Determine the [x, y] coordinate at the center of the cell enclosing the given text.  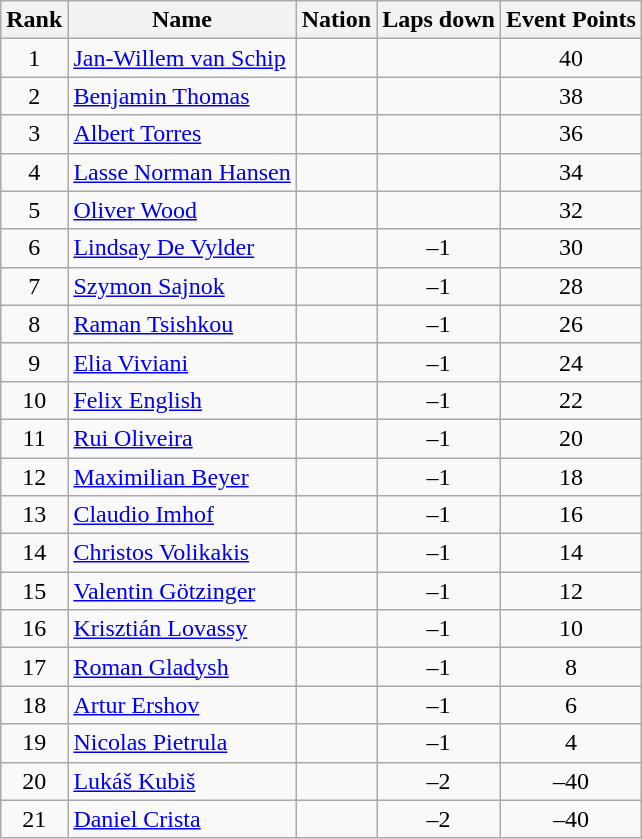
24 [570, 362]
Benjamin Thomas [182, 96]
30 [570, 248]
9 [34, 362]
Artur Ershov [182, 705]
34 [570, 172]
Maximilian Beyer [182, 477]
Rui Oliveira [182, 438]
22 [570, 400]
2 [34, 96]
Rank [34, 20]
Raman Tsishkou [182, 324]
Lindsay De Vylder [182, 248]
Event Points [570, 20]
Valentin Götzinger [182, 591]
36 [570, 134]
Szymon Sajnok [182, 286]
Nation [336, 20]
Nicolas Pietrula [182, 743]
Lasse Norman Hansen [182, 172]
13 [34, 515]
1 [34, 58]
40 [570, 58]
Elia Viviani [182, 362]
21 [34, 819]
Laps down [439, 20]
Christos Volikakis [182, 553]
15 [34, 591]
Albert Torres [182, 134]
3 [34, 134]
Claudio Imhof [182, 515]
28 [570, 286]
5 [34, 210]
Roman Gladysh [182, 667]
Krisztián Lovassy [182, 629]
Name [182, 20]
38 [570, 96]
32 [570, 210]
Jan-Willem van Schip [182, 58]
Lukáš Kubiš [182, 781]
26 [570, 324]
11 [34, 438]
Daniel Crista [182, 819]
17 [34, 667]
Felix English [182, 400]
19 [34, 743]
7 [34, 286]
Oliver Wood [182, 210]
